Scan for the cell matching the given text and deliver its (X, Y) coordinate at center. 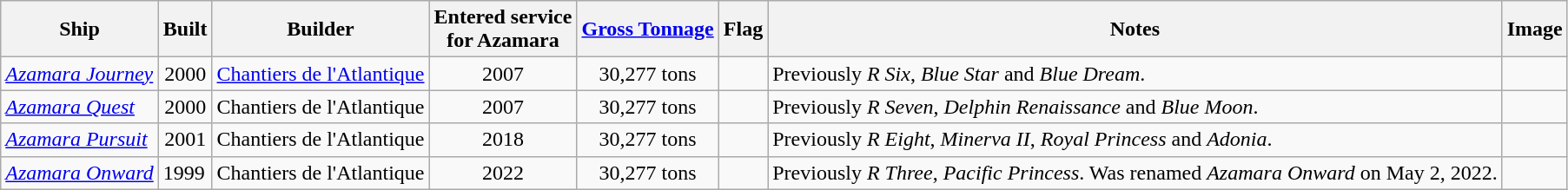
Azamara Quest (80, 107)
2001 (185, 140)
1999 (185, 173)
Built (185, 29)
Previously R Six, Blue Star and Blue Dream. (1135, 74)
Ship (80, 29)
2018 (503, 140)
Image (1534, 29)
Flag (743, 29)
Notes (1135, 29)
Azamara Journey (80, 74)
Previously R Three, Pacific Princess. Was renamed Azamara Onward on May 2, 2022. (1135, 173)
Builder (321, 29)
Gross Tonnage (648, 29)
Previously R Eight, Minerva II, Royal Princess and Adonia. (1135, 140)
Azamara Pursuit (80, 140)
Entered servicefor Azamara (503, 29)
Azamara Onward (80, 173)
2022 (503, 173)
Previously R Seven, Delphin Renaissance and Blue Moon. (1135, 107)
